Identify which cell holds the provided text, then report its (X, Y) central coordinate. 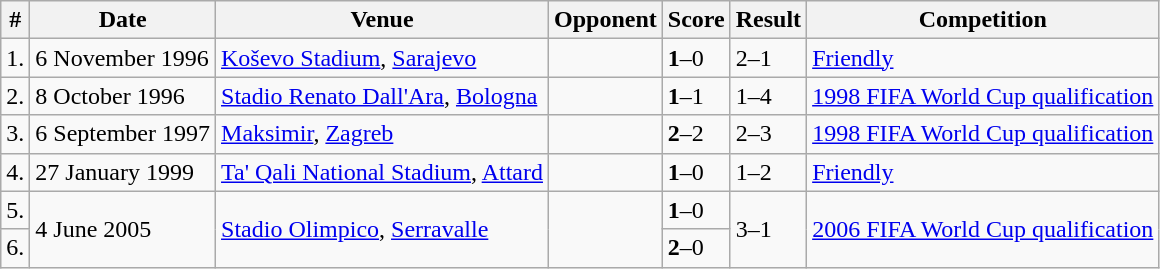
27 January 1999 (123, 172)
Opponent (606, 20)
8 October 1996 (123, 96)
Maksimir, Zagreb (382, 134)
2–3 (768, 134)
2. (16, 96)
5. (16, 210)
4. (16, 172)
Stadio Olimpico, Serravalle (382, 229)
6 November 1996 (123, 58)
2–2 (696, 134)
1–2 (768, 172)
Koševo Stadium, Sarajevo (382, 58)
1–4 (768, 96)
# (16, 20)
3–1 (768, 229)
Score (696, 20)
Result (768, 20)
Date (123, 20)
Ta' Qali National Stadium, Attard (382, 172)
Venue (382, 20)
2–1 (768, 58)
2006 FIFA World Cup qualification (983, 229)
6 September 1997 (123, 134)
1–1 (696, 96)
2–0 (696, 248)
Stadio Renato Dall'Ara, Bologna (382, 96)
1. (16, 58)
Competition (983, 20)
4 June 2005 (123, 229)
6. (16, 248)
3. (16, 134)
